Find where the given text appears and provide that cell's center as [X, Y] coordinate. 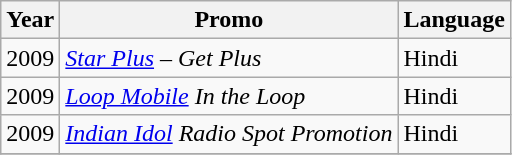
Loop Mobile In the Loop [229, 96]
Star Plus – Get Plus [229, 58]
Indian Idol Radio Spot Promotion [229, 134]
Language [454, 20]
Year [30, 20]
Promo [229, 20]
